Output the [x, y] coordinate of the center of the cell containing the given text.  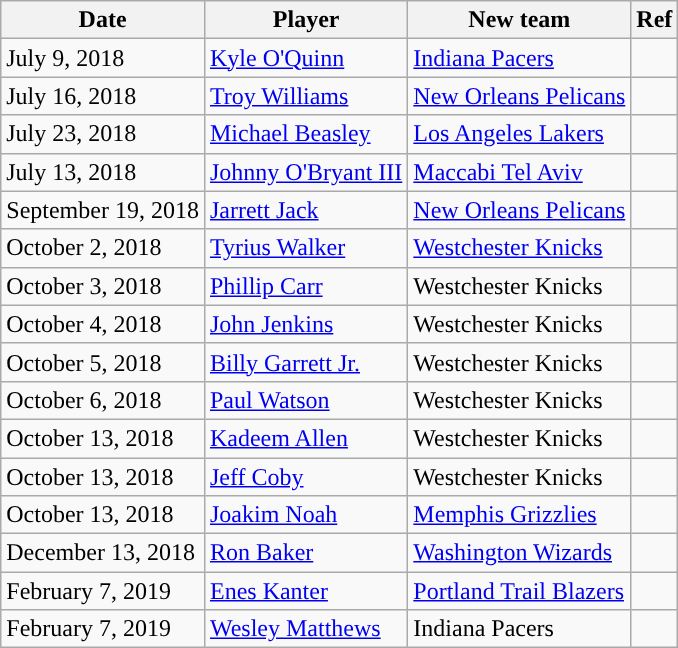
July 9, 2018 [103, 58]
October 6, 2018 [103, 400]
Michael Beasley [306, 134]
Paul Watson [306, 400]
October 5, 2018 [103, 362]
Portland Trail Blazers [520, 591]
Enes Kanter [306, 591]
Washington Wizards [520, 553]
Tyrius Walker [306, 248]
Kadeem Allen [306, 438]
Troy Williams [306, 96]
Wesley Matthews [306, 629]
Phillip Carr [306, 286]
Jeff Coby [306, 477]
Ref [654, 20]
September 19, 2018 [103, 210]
October 3, 2018 [103, 286]
July 16, 2018 [103, 96]
July 23, 2018 [103, 134]
Joakim Noah [306, 515]
Los Angeles Lakers [520, 134]
Jarrett Jack [306, 210]
July 13, 2018 [103, 172]
Ron Baker [306, 553]
John Jenkins [306, 324]
Billy Garrett Jr. [306, 362]
Johnny O'Bryant III [306, 172]
December 13, 2018 [103, 553]
Date [103, 20]
Maccabi Tel Aviv [520, 172]
Memphis Grizzlies [520, 515]
Kyle O'Quinn [306, 58]
October 2, 2018 [103, 248]
Player [306, 20]
New team [520, 20]
October 4, 2018 [103, 324]
